Scan for the cell matching the given text and deliver its [x, y] coordinate at center. 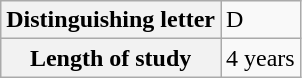
D [260, 20]
Length of study [111, 58]
Distinguishing letter [111, 20]
4 years [260, 58]
